Return the [x, y] coordinate for the center point of the cell that contains the specified text.  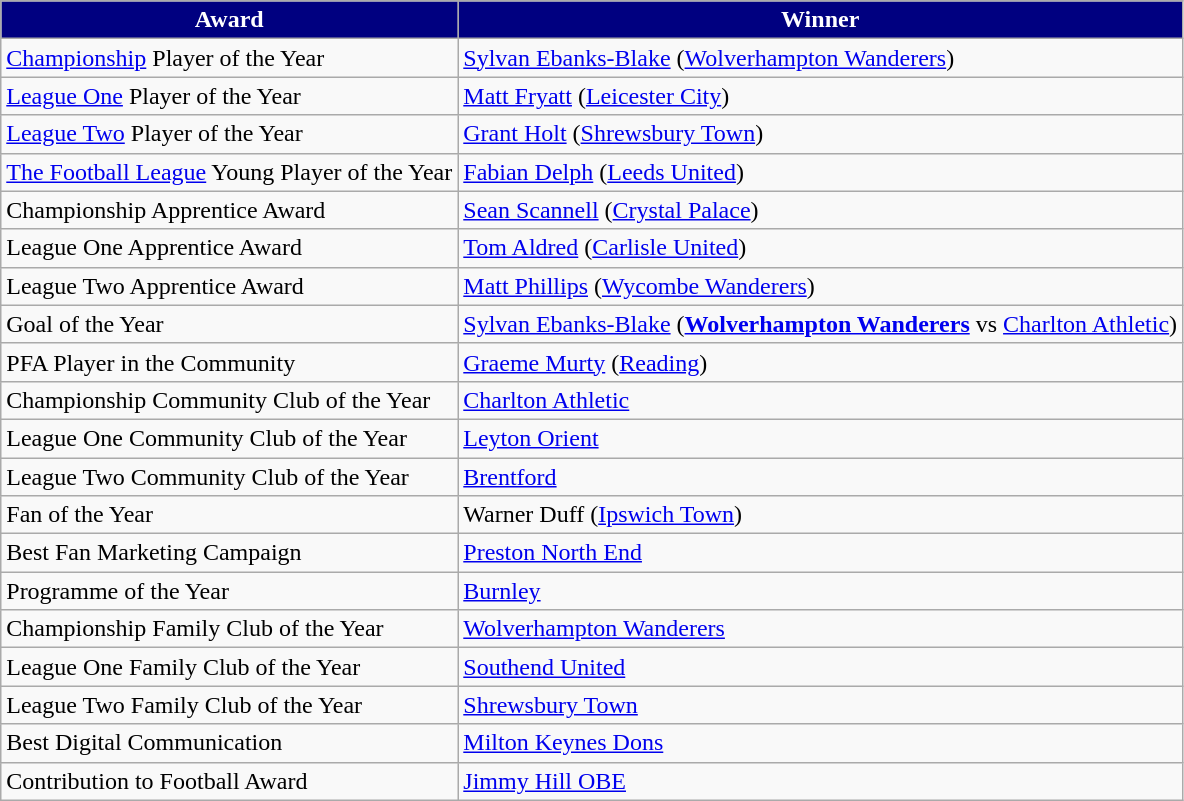
Tom Aldred (Carlisle United) [820, 248]
League One Family Club of the Year [230, 667]
League One Player of the Year [230, 96]
Sean Scannell (Crystal Palace) [820, 210]
Championship Apprentice Award [230, 210]
Matt Phillips (Wycombe Wanderers) [820, 286]
Winner [820, 20]
Matt Fryatt (Leicester City) [820, 96]
Milton Keynes Dons [820, 743]
Graeme Murty (Reading) [820, 362]
League Two Apprentice Award [230, 286]
League Two Community Club of the Year [230, 477]
Sylvan Ebanks-Blake (Wolverhampton Wanderers) [820, 58]
Championship Player of the Year [230, 58]
Best Digital Communication [230, 743]
Goal of the Year [230, 324]
PFA Player in the Community [230, 362]
Charlton Athletic [820, 400]
Sylvan Ebanks-Blake (Wolverhampton Wanderers vs Charlton Athletic) [820, 324]
League Two Player of the Year [230, 134]
Jimmy Hill OBE [820, 781]
Programme of the Year [230, 591]
Brentford [820, 477]
League One Apprentice Award [230, 248]
Championship Community Club of the Year [230, 400]
Grant Holt (Shrewsbury Town) [820, 134]
Award [230, 20]
Championship Family Club of the Year [230, 629]
Burnley [820, 591]
Warner Duff (Ipswich Town) [820, 515]
Wolverhampton Wanderers [820, 629]
Preston North End [820, 553]
League Two Family Club of the Year [230, 705]
Shrewsbury Town [820, 705]
Best Fan Marketing Campaign [230, 553]
Fabian Delph (Leeds United) [820, 172]
Leyton Orient [820, 438]
Contribution to Football Award [230, 781]
Fan of the Year [230, 515]
The Football League Young Player of the Year [230, 172]
League One Community Club of the Year [230, 438]
Southend United [820, 667]
